Extract the (X, Y) coordinate from the center of the cell holding the provided text.  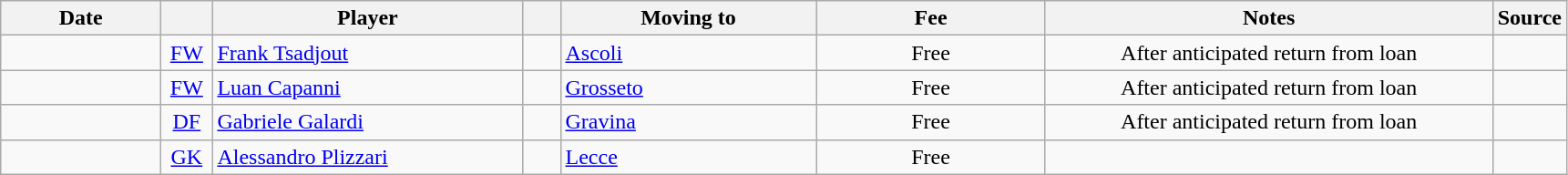
Date (81, 18)
DF (187, 122)
Grosseto (689, 87)
Gravina (689, 122)
Moving to (689, 18)
Ascoli (689, 53)
Notes (1268, 18)
Fee (931, 18)
GK (187, 157)
Lecce (689, 157)
Frank Tsadjout (368, 53)
Luan Capanni (368, 87)
Player (368, 18)
Source (1529, 18)
Gabriele Galardi (368, 122)
Alessandro Plizzari (368, 157)
